Capture the cell that displays the provided text and extract its [x, y] central coordinate. 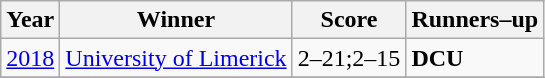
University of Limerick [176, 58]
Runners–up [475, 20]
DCU [475, 58]
Year [30, 20]
2–21;2–15 [349, 58]
Winner [176, 20]
2018 [30, 58]
Score [349, 20]
